Pinpoint the cell where the given text exists, returning its [x, y] midpoint coordinate. 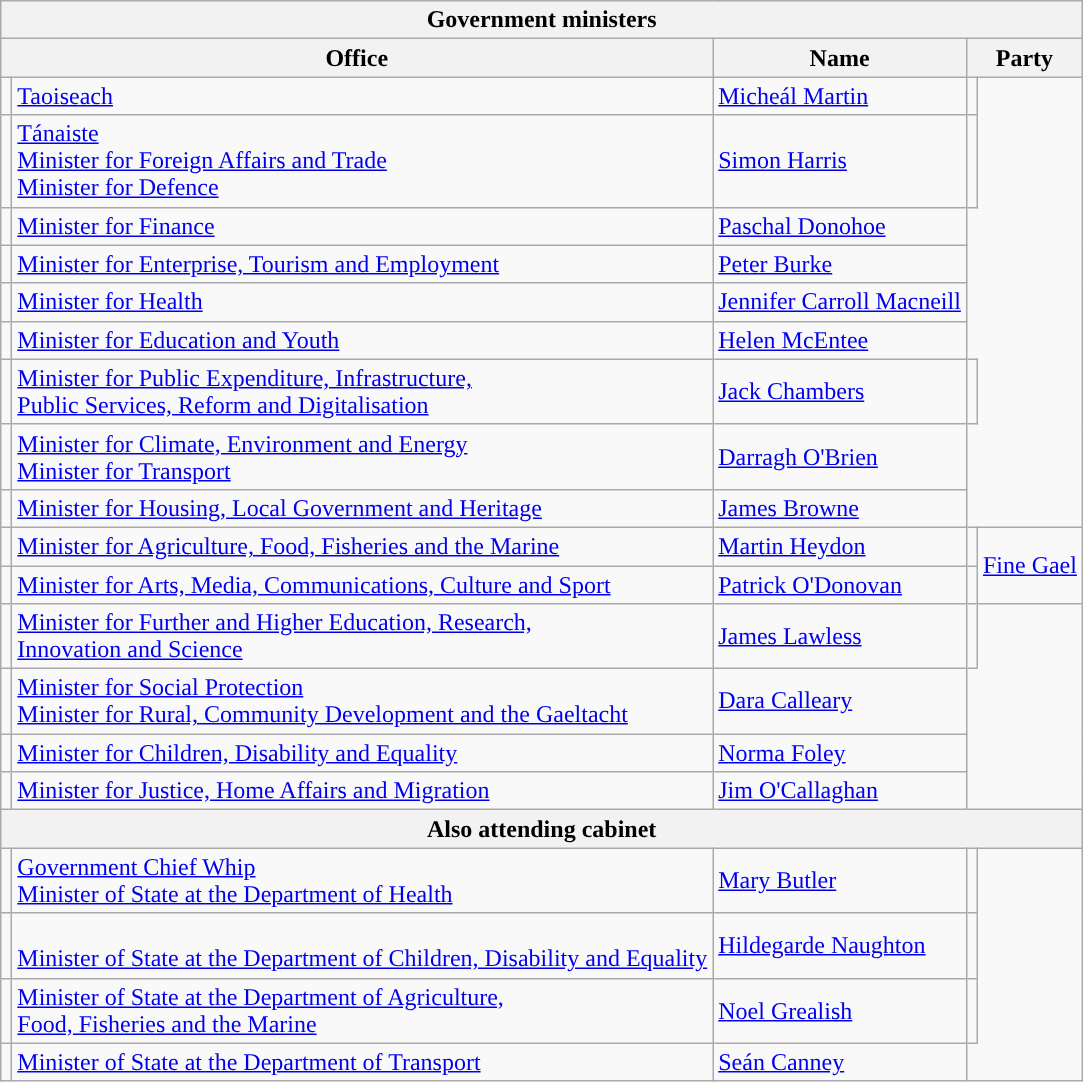
Taoiseach [362, 96]
Government ministers [542, 20]
Minister of State at the Department of Agriculture,Food, Fisheries and the Marine [362, 1010]
Name [840, 58]
Helen McEntee [840, 340]
Paschal Donohoe [840, 226]
Also attending cabinet [542, 829]
Jim O'Callaghan [840, 791]
TánaisteMinister for Foreign Affairs and TradeMinister for Defence [362, 161]
Minister for Health [362, 302]
Minister for Education and Youth [362, 340]
Jennifer Carroll Macneill [840, 302]
Patrick O'Donovan [840, 585]
Government Chief WhipMinister of State at the Department of Health [362, 880]
Minister for Justice, Home Affairs and Migration [362, 791]
Party [1024, 58]
Jack Chambers [840, 392]
Minister for Finance [362, 226]
Simon Harris [840, 161]
Minister for Public Expenditure, Infrastructure,Public Services, Reform and Digitalisation [362, 392]
Minister of State at the Department of Transport [362, 1062]
Fine Gael [1030, 565]
Dara Calleary [840, 702]
Micheál Martin [840, 96]
Hildegarde Naughton [840, 946]
Minister for Further and Higher Education, Research,Innovation and Science [362, 636]
Minister for Social ProtectionMinister for Rural, Community Development and the Gaeltacht [362, 702]
Noel Grealish [840, 1010]
Minister of State at the Department of Children, Disability and Equality [362, 946]
Peter Burke [840, 264]
Darragh O'Brien [840, 456]
Office [357, 58]
Minister for Climate, Environment and EnergyMinister for Transport [362, 456]
James Lawless [840, 636]
Minister for Children, Disability and Equality [362, 753]
Minister for Arts, Media, Communications, Culture and Sport [362, 585]
Mary Butler [840, 880]
Norma Foley [840, 753]
Martin Heydon [840, 546]
Seán Canney [840, 1062]
Minister for Housing, Local Government and Heritage [362, 508]
Minister for Enterprise, Tourism and Employment [362, 264]
Minister for Agriculture, Food, Fisheries and the Marine [362, 546]
James Browne [840, 508]
